Locate the cell with the specified text and output its [x, y] center coordinate. 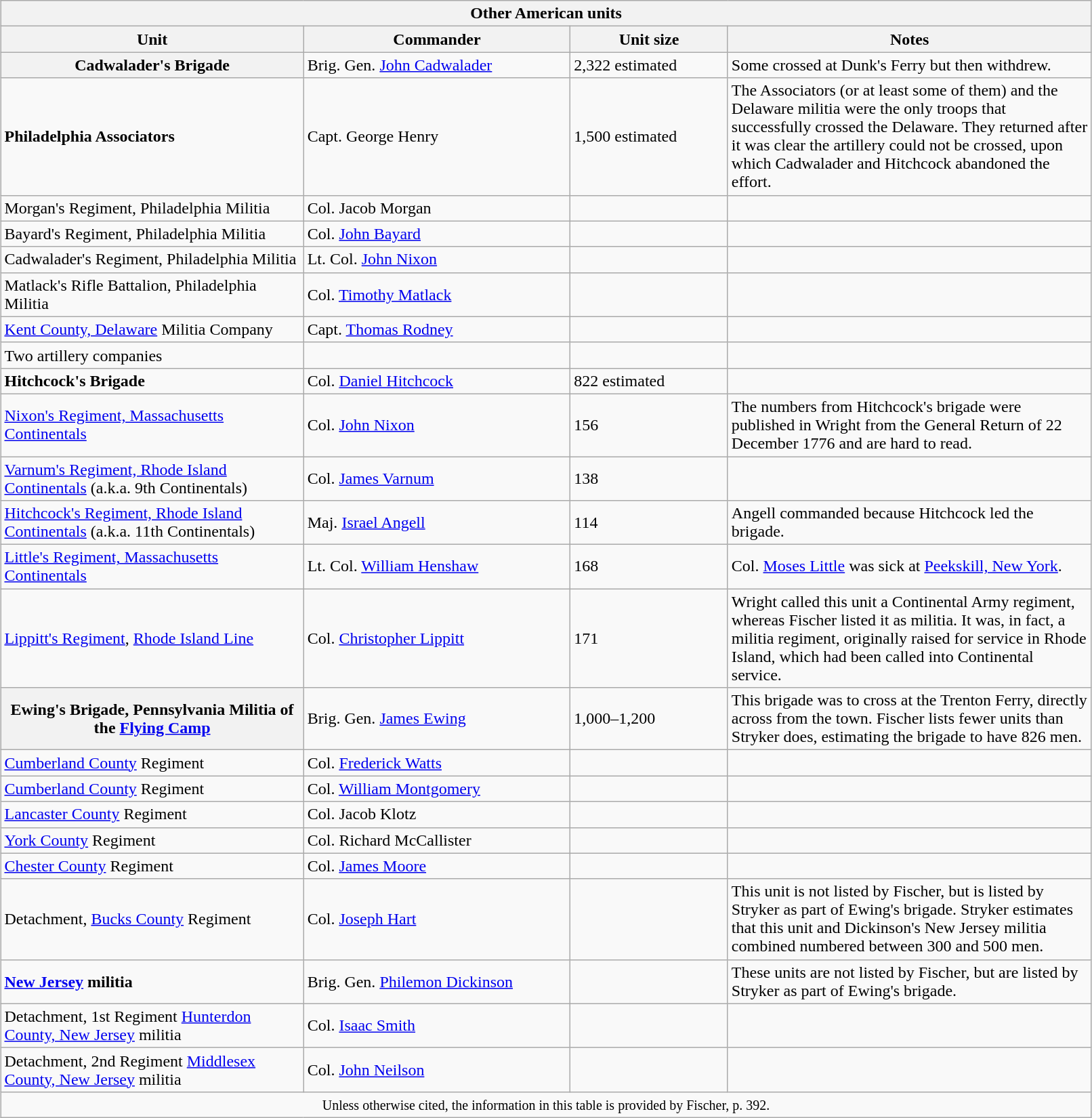
Col. James Moore [437, 866]
Chester County Regiment [152, 866]
156 [649, 425]
Col. Jacob Klotz [437, 814]
Ewing's Brigade, Pennsylvania Militia of the Flying Camp [152, 719]
Philadelphia Associators [152, 137]
Lt. Col. William Henshaw [437, 566]
Little's Regiment, Massachusetts Continentals [152, 566]
Col. Joseph Hart [437, 919]
1,000–1,200 [649, 719]
Brig. Gen. Philemon Dickinson [437, 981]
Capt. Thomas Rodney [437, 329]
Lippitt's Regiment, Rhode Island Line [152, 638]
Lancaster County Regiment [152, 814]
Unless otherwise cited, the information in this table is provided by Fischer, p. 392. [546, 1104]
New Jersey militia [152, 981]
168 [649, 566]
Col. Timothy Matlack [437, 294]
Detachment, 1st Regiment Hunterdon County, New Jersey militia [152, 1026]
138 [649, 478]
Nixon's Regiment, Massachusetts Continentals [152, 425]
Angell commanded because Hitchcock led the brigade. [909, 523]
Hitchcock's Brigade [152, 381]
171 [649, 638]
822 estimated [649, 381]
Col. John Bayard [437, 234]
Col. Frederick Watts [437, 763]
Col. Jacob Morgan [437, 208]
Cadwalader's Regiment, Philadelphia Militia [152, 260]
The numbers from Hitchcock's brigade were published in Wright from the General Return of 22 December 1776 and are hard to read. [909, 425]
1,500 estimated [649, 137]
Two artillery companies [152, 355]
Morgan's Regiment, Philadelphia Militia [152, 208]
Notes [909, 39]
Brig. Gen. John Cadwalader [437, 65]
Col. John Nixon [437, 425]
Col. Christopher Lippitt [437, 638]
Matlack's Rifle Battalion, Philadelphia Militia [152, 294]
Bayard's Regiment, Philadelphia Militia [152, 234]
Some crossed at Dunk's Ferry but then withdrew. [909, 65]
These units are not listed by Fischer, but are listed by Stryker as part of Ewing's brigade. [909, 981]
Col. Moses Little was sick at Peekskill, New York. [909, 566]
Brig. Gen. James Ewing [437, 719]
Kent County, Delaware Militia Company [152, 329]
Col. Richard McCallister [437, 840]
Maj. Israel Angell [437, 523]
Hitchcock's Regiment, Rhode Island Continentals (a.k.a. 11th Continentals) [152, 523]
114 [649, 523]
Unit size [649, 39]
Col. James Varnum [437, 478]
Other American units [546, 14]
Capt. George Henry [437, 137]
2,322 estimated [649, 65]
Commander [437, 39]
Varnum's Regiment, Rhode Island Continentals (a.k.a. 9th Continentals) [152, 478]
Lt. Col. John Nixon [437, 260]
Detachment, Bucks County Regiment [152, 919]
Col. Isaac Smith [437, 1026]
Col. William Montgomery [437, 789]
Cadwalader's Brigade [152, 65]
Col. Daniel Hitchcock [437, 381]
Unit [152, 39]
Col. John Neilson [437, 1069]
Detachment, 2nd Regiment Middlesex County, New Jersey militia [152, 1069]
York County Regiment [152, 840]
